Search for the cell housing the specified text and yield its (x, y) center coordinate. 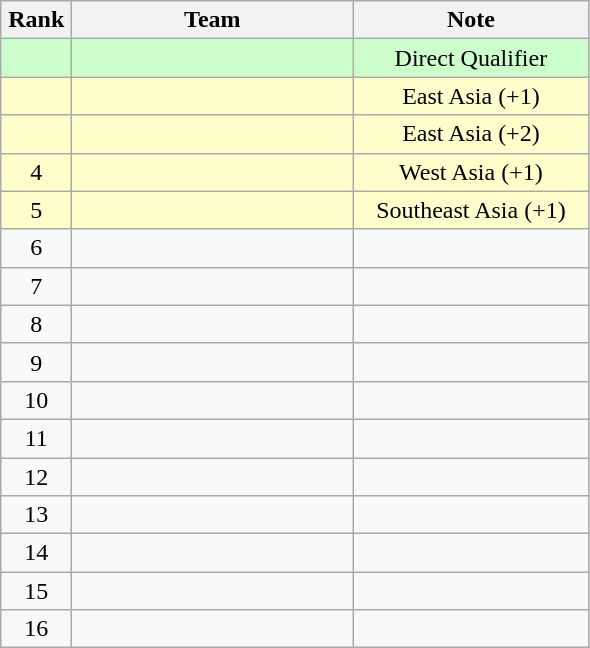
Southeast Asia (+1) (471, 210)
East Asia (+1) (471, 96)
9 (36, 362)
5 (36, 210)
Rank (36, 20)
7 (36, 286)
16 (36, 629)
11 (36, 438)
14 (36, 553)
8 (36, 324)
Direct Qualifier (471, 58)
15 (36, 591)
Note (471, 20)
10 (36, 400)
12 (36, 477)
East Asia (+2) (471, 134)
4 (36, 172)
6 (36, 248)
13 (36, 515)
West Asia (+1) (471, 172)
Team (212, 20)
